Find where the given text appears and provide that cell's center as [X, Y] coordinate. 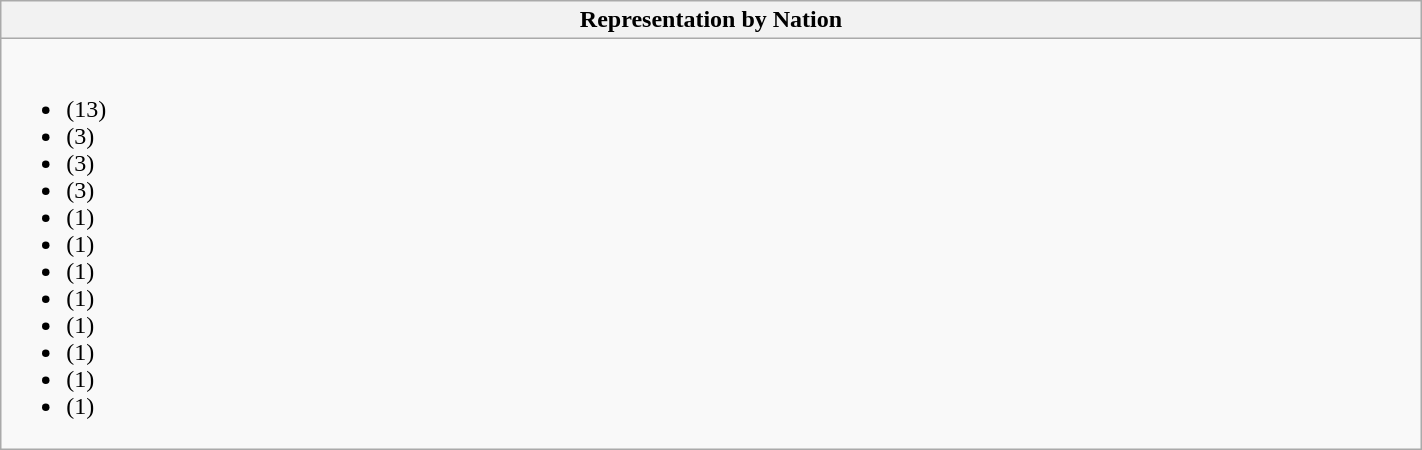
Representation by Nation [711, 20]
(13) (3) (3) (3) (1) (1) (1) (1) (1) (1) (1) (1) [711, 244]
